Determine the (x, y) coordinate at the center of the cell enclosing the given text.  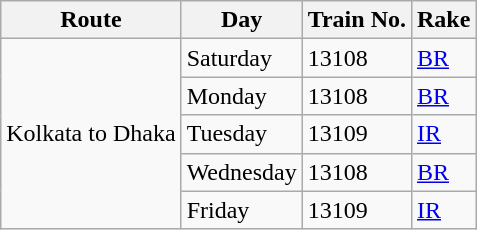
Saturday (242, 58)
Kolkata to Dhaka (91, 134)
Tuesday (242, 134)
Train No. (356, 20)
Rake (443, 20)
Monday (242, 96)
Day (242, 20)
Wednesday (242, 172)
Friday (242, 210)
Route (91, 20)
